For the text-containing cell, return its midpoint in (X, Y) coordinate format. 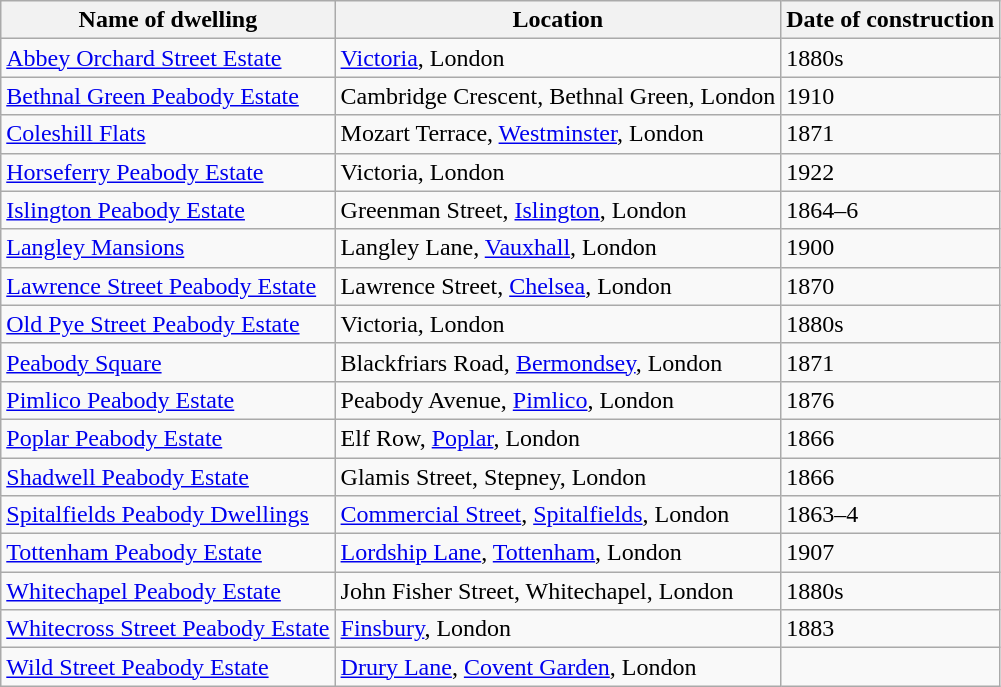
Lawrence Street Peabody Estate (168, 286)
Whitecross Street Peabody Estate (168, 629)
Elf Row, Poplar, London (558, 438)
Date of construction (890, 20)
1864–6 (890, 210)
Langley Lane, Vauxhall, London (558, 248)
Pimlico Peabody Estate (168, 400)
Bethnal Green Peabody Estate (168, 96)
Blackfriars Road, Bermondsey, London (558, 362)
1863–4 (890, 515)
1876 (890, 400)
Abbey Orchard Street Estate (168, 58)
Horseferry Peabody Estate (168, 172)
Name of dwelling (168, 20)
Mozart Terrace, Westminster, London (558, 134)
Cambridge Crescent, Bethnal Green, London (558, 96)
Spitalfields Peabody Dwellings (168, 515)
Peabody Avenue, Pimlico, London (558, 400)
Lordship Lane, Tottenham, London (558, 553)
Islington Peabody Estate (168, 210)
Coleshill Flats (168, 134)
Wild Street Peabody Estate (168, 667)
John Fisher Street, Whitechapel, London (558, 591)
1922 (890, 172)
Drury Lane, Covent Garden, London (558, 667)
1870 (890, 286)
Glamis Street, Stepney, London (558, 477)
Whitechapel Peabody Estate (168, 591)
Poplar Peabody Estate (168, 438)
Finsbury, London (558, 629)
Old Pye Street Peabody Estate (168, 324)
Greenman Street, Islington, London (558, 210)
Lawrence Street, Chelsea, London (558, 286)
Tottenham Peabody Estate (168, 553)
1910 (890, 96)
1907 (890, 553)
Shadwell Peabody Estate (168, 477)
Peabody Square (168, 362)
1900 (890, 248)
Location (558, 20)
Langley Mansions (168, 248)
Commercial Street, Spitalfields, London (558, 515)
1883 (890, 629)
